Scan for the cell matching the given text and deliver its [X, Y] coordinate at center. 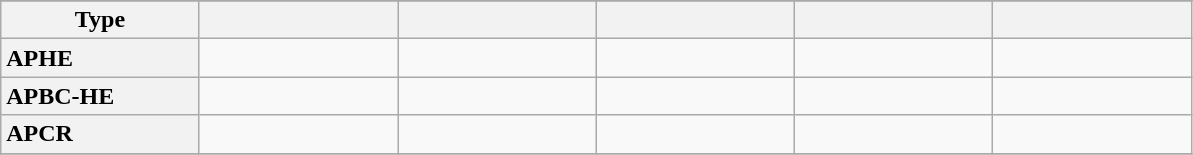
APBC-HE [100, 96]
APHE [100, 58]
APCR [100, 134]
Type [100, 20]
